Provide the [X, Y] coordinate of the cell's center where the given text is located.  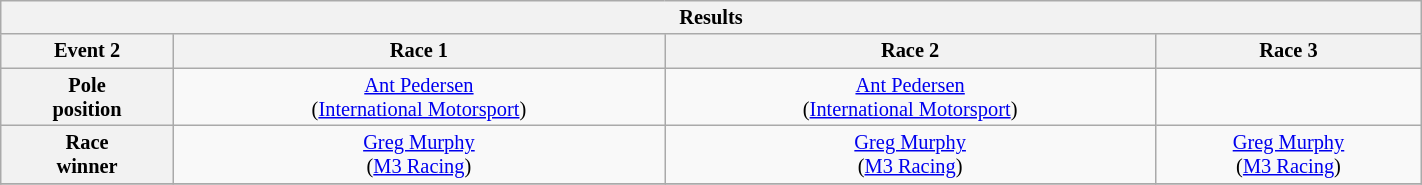
Racewinner [88, 154]
Results [711, 17]
Event 2 [88, 51]
Race 1 [418, 51]
Race 3 [1289, 51]
Race 2 [910, 51]
Poleposition [88, 97]
